Search for the cell housing the specified text and yield its (x, y) center coordinate. 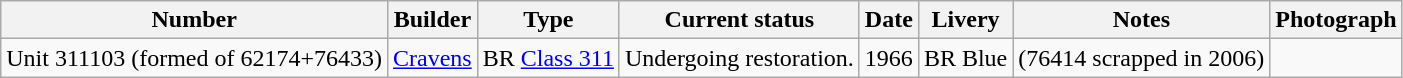
Type (548, 20)
Undergoing restoration. (739, 58)
Notes (1142, 20)
Builder (433, 20)
BR Class 311 (548, 58)
BR Blue (965, 58)
Photograph (1336, 20)
(76414 scrapped in 2006) (1142, 58)
Date (888, 20)
Cravens (433, 58)
Livery (965, 20)
Unit 311103 (formed of 62174+76433) (194, 58)
Current status (739, 20)
Number (194, 20)
1966 (888, 58)
